Output the [x, y] coordinate of the center of the cell containing the given text.  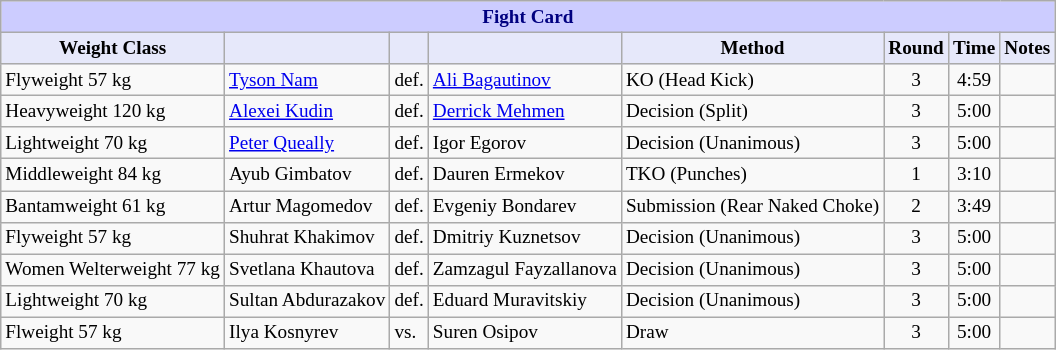
Dmitriy Kuznetsov [524, 238]
Weight Class [113, 48]
Shuhrat Khakimov [306, 238]
Tyson Nam [306, 80]
Ilya Kosnyrev [306, 333]
Suren Osipov [524, 333]
Draw [752, 333]
2 [916, 206]
Zamzagul Fayzallanova [524, 270]
Evgeniy Bondarev [524, 206]
Bantamweight 61 kg [113, 206]
Flweight 57 kg [113, 333]
3:49 [974, 206]
Ali Bagautinov [524, 80]
TKO (Punches) [752, 175]
Dauren Ermekov [524, 175]
Submission (Rear Naked Choke) [752, 206]
Method [752, 48]
3:10 [974, 175]
Alexei Kudin [306, 111]
Women Welterweight 77 kg [113, 270]
Ayub Gimbatov [306, 175]
Decision (Split) [752, 111]
Fight Card [528, 17]
Eduard Muravitskiy [524, 301]
Heavyweight 120 kg [113, 111]
Round [916, 48]
Artur Magomedov [306, 206]
Middleweight 84 kg [113, 175]
vs. [409, 333]
Time [974, 48]
4:59 [974, 80]
KO (Head Kick) [752, 80]
Notes [1028, 48]
Svetlana Khautova [306, 270]
Igor Egorov [524, 143]
Peter Queally [306, 143]
Derrick Mehmen [524, 111]
1 [916, 175]
Sultan Abdurazakov [306, 301]
